Output the (X, Y) coordinate of the center of the cell containing the given text.  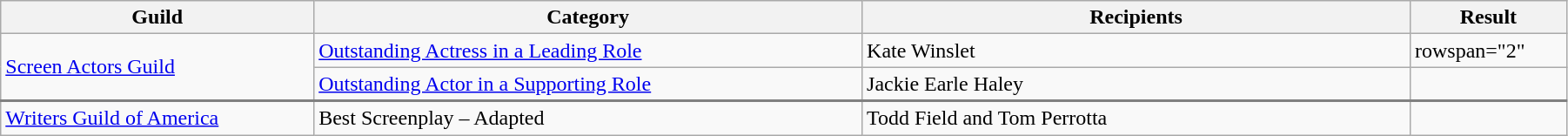
Jackie Earle Haley (1136, 84)
Result (1488, 17)
Screen Actors Guild (157, 68)
Writers Guild of America (157, 119)
Best Screenplay – Adapted (588, 119)
Guild (157, 17)
Outstanding Actor in a Supporting Role (588, 84)
Category (588, 17)
rowspan="2" (1488, 51)
Recipients (1136, 17)
Outstanding Actress in a Leading Role (588, 51)
Todd Field and Tom Perrotta (1136, 119)
Kate Winslet (1136, 51)
